Provide the [X, Y] coordinate of the cell's center where the given text is located.  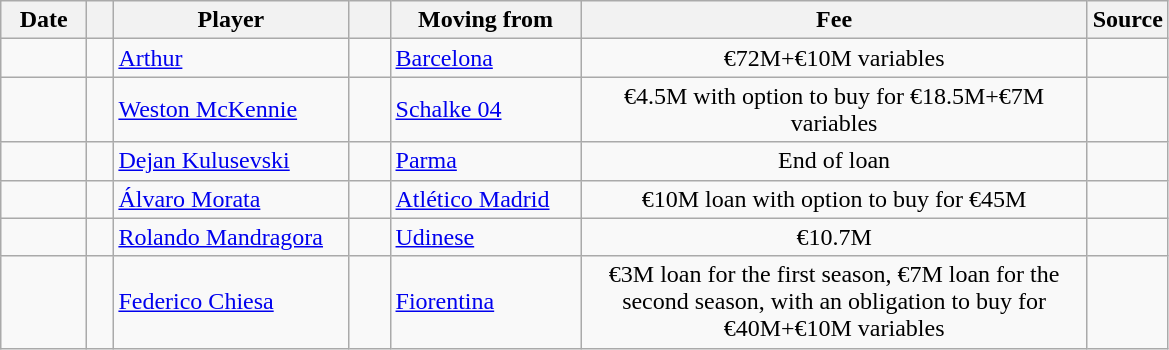
Weston McKennie [231, 110]
Barcelona [486, 58]
Moving from [486, 20]
Date [44, 20]
End of loan [834, 161]
€10M loan with option to buy for €45M [834, 199]
Source [1128, 20]
Schalke 04 [486, 110]
Federico Chiesa [231, 302]
Arthur [231, 58]
Udinese [486, 237]
Parma [486, 161]
Dejan Kulusevski [231, 161]
Fee [834, 20]
Player [231, 20]
Atlético Madrid [486, 199]
Fiorentina [486, 302]
Álvaro Morata [231, 199]
€10.7M [834, 237]
Rolando Mandragora [231, 237]
€3M loan for the first season, €7M loan for the second season, with an obligation to buy for €40M+€10M variables [834, 302]
€4.5M with option to buy for €18.5M+€7M variables [834, 110]
€72M+€10M variables [834, 58]
